Provide the [X, Y] coordinate of the cell's center where the given text is located.  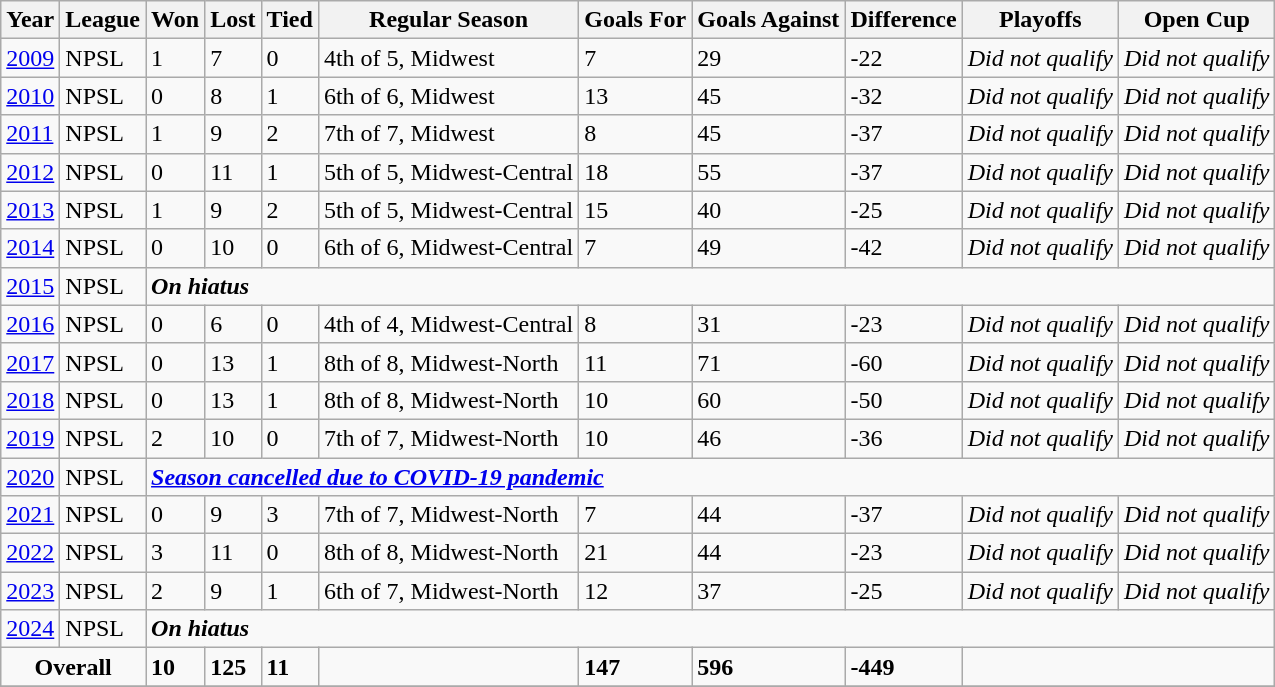
-60 [904, 362]
2013 [30, 210]
Overall [74, 667]
Goals For [636, 20]
49 [768, 248]
2017 [30, 362]
2020 [30, 477]
31 [768, 324]
12 [636, 591]
2015 [30, 286]
2011 [30, 134]
Open Cup [1197, 20]
2012 [30, 172]
37 [768, 591]
-32 [904, 96]
Year [30, 20]
-50 [904, 400]
2016 [30, 324]
125 [233, 667]
League [103, 20]
2022 [30, 553]
6th of 7, Midwest-North [448, 591]
6th of 6, Midwest-Central [448, 248]
71 [768, 362]
6th of 6, Midwest [448, 96]
Goals Against [768, 20]
2018 [30, 400]
55 [768, 172]
-22 [904, 58]
Difference [904, 20]
46 [768, 438]
Season cancelled due to COVID-19 pandemic [710, 477]
4th of 4, Midwest-Central [448, 324]
2019 [30, 438]
-449 [904, 667]
2014 [30, 248]
-42 [904, 248]
Lost [233, 20]
2009 [30, 58]
15 [636, 210]
596 [768, 667]
2024 [30, 629]
2023 [30, 591]
Won [176, 20]
7th of 7, Midwest [448, 134]
21 [636, 553]
6 [233, 324]
2021 [30, 515]
2010 [30, 96]
29 [768, 58]
4th of 5, Midwest [448, 58]
-36 [904, 438]
18 [636, 172]
Playoffs [1040, 20]
Regular Season [448, 20]
60 [768, 400]
40 [768, 210]
Tied [290, 20]
147 [636, 667]
